Return the [X, Y] coordinate for the center point of the cell that contains the specified text.  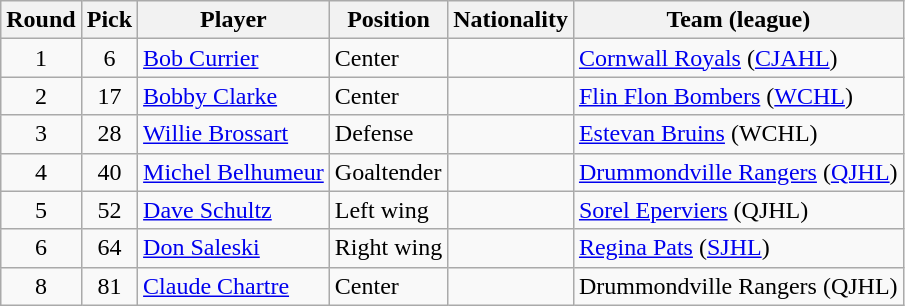
Round [41, 20]
Bob Currier [234, 58]
Flin Flon Bombers (WCHL) [738, 96]
Bobby Clarke [234, 96]
1 [41, 58]
Defense [388, 134]
Claude Chartre [234, 286]
Right wing [388, 248]
64 [109, 248]
Estevan Bruins (WCHL) [738, 134]
Michel Belhumeur [234, 172]
Team (league) [738, 20]
81 [109, 286]
40 [109, 172]
8 [41, 286]
2 [41, 96]
Cornwall Royals (CJAHL) [738, 58]
Sorel Eperviers (QJHL) [738, 210]
5 [41, 210]
Don Saleski [234, 248]
52 [109, 210]
28 [109, 134]
Goaltender [388, 172]
Position [388, 20]
4 [41, 172]
Player [234, 20]
Willie Brossart [234, 134]
Nationality [511, 20]
Regina Pats (SJHL) [738, 248]
Dave Schultz [234, 210]
3 [41, 134]
17 [109, 96]
Left wing [388, 210]
Pick [109, 20]
